Locate the cell with the specified text and output its [x, y] center coordinate. 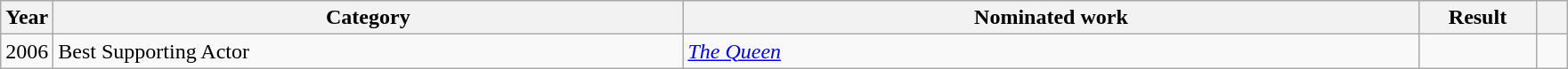
Result [1478, 18]
2006 [27, 51]
Year [27, 18]
The Queen [1051, 51]
Category [369, 18]
Nominated work [1051, 18]
Best Supporting Actor [369, 51]
